For the text-containing cell, return its midpoint in [X, Y] coordinate format. 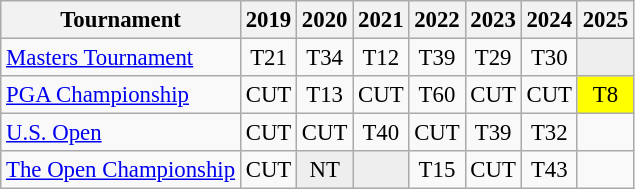
2023 [493, 20]
PGA Championship [121, 95]
T32 [549, 133]
U.S. Open [121, 133]
T34 [325, 58]
T60 [437, 95]
T13 [325, 95]
T8 [605, 95]
T21 [268, 58]
2025 [605, 20]
NT [325, 170]
2024 [549, 20]
The Open Championship [121, 170]
2020 [325, 20]
2021 [381, 20]
T29 [493, 58]
Masters Tournament [121, 58]
T30 [549, 58]
2019 [268, 20]
T15 [437, 170]
T40 [381, 133]
2022 [437, 20]
Tournament [121, 20]
T43 [549, 170]
T12 [381, 58]
